Pinpoint the cell where the given text exists, returning its (x, y) midpoint coordinate. 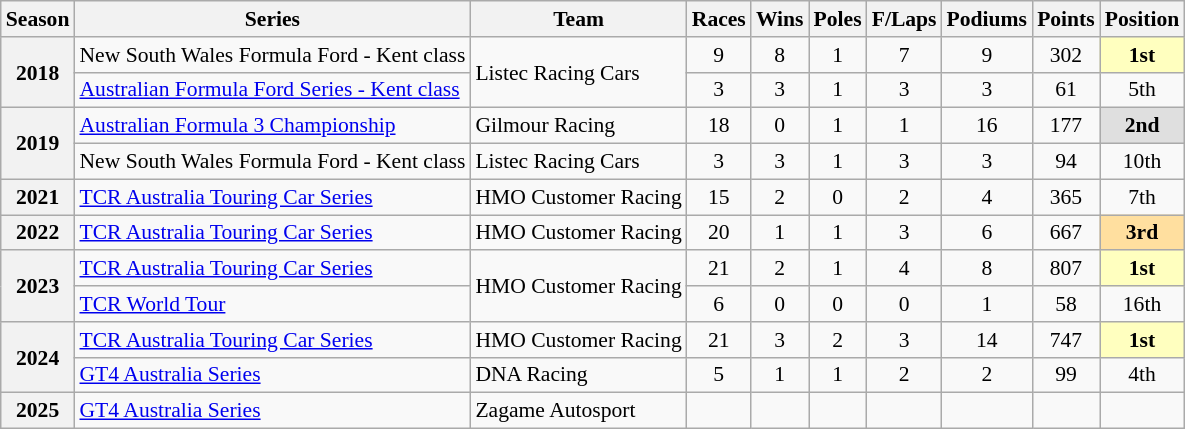
807 (1066, 269)
7 (904, 55)
Season (38, 19)
Poles (838, 19)
302 (1066, 55)
667 (1066, 233)
4th (1142, 375)
Zagame Autosport (578, 411)
2025 (38, 411)
7th (1142, 197)
F/Laps (904, 19)
Team (578, 19)
16 (988, 126)
2018 (38, 72)
2023 (38, 286)
2021 (38, 197)
3rd (1142, 233)
365 (1066, 197)
Wins (780, 19)
Series (272, 19)
5th (1142, 90)
58 (1066, 304)
20 (719, 233)
Gilmour Racing (578, 126)
177 (1066, 126)
Australian Formula Ford Series - Kent class (272, 90)
Podiums (988, 19)
TCR World Tour (272, 304)
Position (1142, 19)
99 (1066, 375)
16th (1142, 304)
10th (1142, 162)
2024 (38, 358)
747 (1066, 340)
Points (1066, 19)
15 (719, 197)
18 (719, 126)
2nd (1142, 126)
Races (719, 19)
Australian Formula 3 Championship (272, 126)
14 (988, 340)
2019 (38, 144)
2022 (38, 233)
5 (719, 375)
61 (1066, 90)
94 (1066, 162)
DNA Racing (578, 375)
